Output the [X, Y] coordinate of the center of the cell containing the given text.  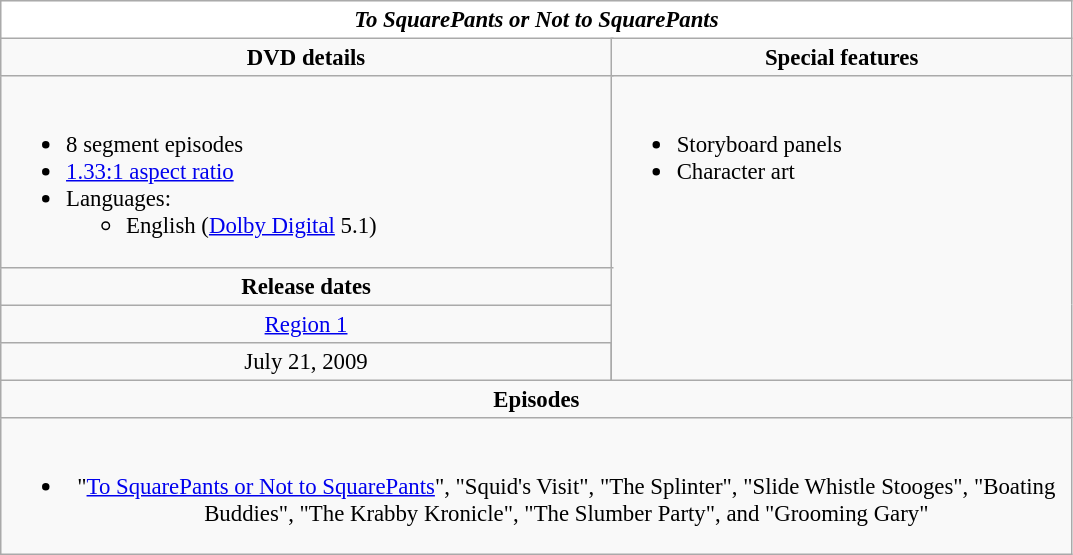
July 21, 2009 [306, 361]
Episodes [536, 399]
Release dates [306, 286]
Region 1 [306, 324]
To SquarePants or Not to SquarePants [536, 20]
Special features [842, 58]
DVD details [306, 58]
Storyboard panelsCharacter art [842, 228]
8 segment episodes1.33:1 aspect ratioLanguages:English (Dolby Digital 5.1) [306, 172]
